Provide the [X, Y] coordinate of the cell's center where the given text is located.  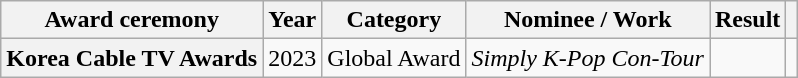
Nominee / Work [588, 20]
Year [292, 20]
Award ceremony [132, 20]
2023 [292, 58]
Global Award [394, 58]
Simply K-Pop Con-Tour [588, 58]
Result [748, 20]
Category [394, 20]
Korea Cable TV Awards [132, 58]
